Capture the cell that displays the provided text and extract its (x, y) central coordinate. 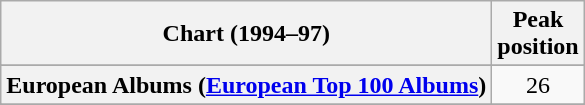
Peakposition (538, 34)
European Albums (European Top 100 Albums) (246, 85)
Chart (1994–97) (246, 34)
26 (538, 85)
